Pinpoint the cell where the given text exists, returning its [x, y] midpoint coordinate. 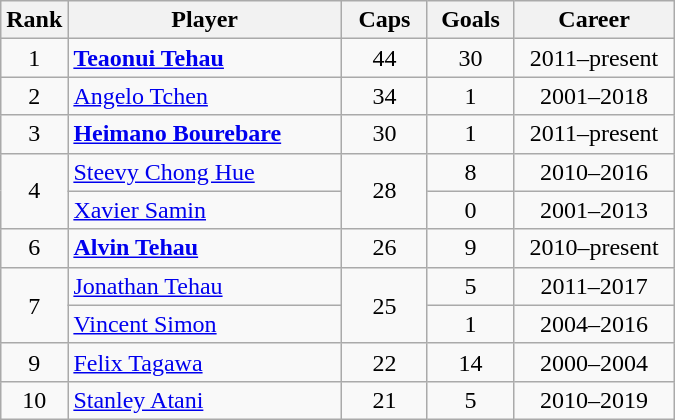
Vincent Simon [205, 324]
7 [34, 305]
25 [384, 305]
21 [384, 400]
6 [34, 248]
3 [34, 134]
Goals [470, 20]
2004–2016 [594, 324]
2001–2018 [594, 96]
44 [384, 58]
26 [384, 248]
2000–2004 [594, 362]
2010–2016 [594, 172]
0 [470, 210]
28 [384, 191]
2011–2017 [594, 286]
Alvin Tehau [205, 248]
Player [205, 20]
14 [470, 362]
2010–present [594, 248]
2 [34, 96]
Caps [384, 20]
Felix Tagawa [205, 362]
Career [594, 20]
10 [34, 400]
34 [384, 96]
Teaonui Tehau [205, 58]
Angelo Tchen [205, 96]
Steevy Chong Hue [205, 172]
2001–2013 [594, 210]
8 [470, 172]
2010–2019 [594, 400]
Rank [34, 20]
Xavier Samin [205, 210]
Heimano Bourebare [205, 134]
Stanley Atani [205, 400]
Jonathan Tehau [205, 286]
4 [34, 191]
22 [384, 362]
